Pinpoint the cell where the given text exists, returning its [X, Y] midpoint coordinate. 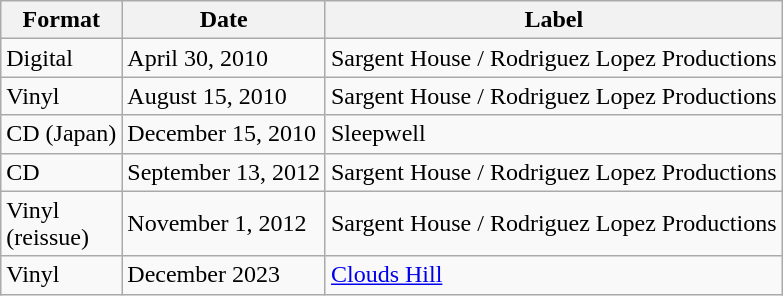
Date [224, 20]
Sleepwell [554, 134]
Format [62, 20]
August 15, 2010 [224, 96]
November 1, 2012 [224, 224]
Label [554, 20]
April 30, 2010 [224, 58]
CD [62, 172]
December 2023 [224, 275]
September 13, 2012 [224, 172]
CD (Japan) [62, 134]
Clouds Hill [554, 275]
December 15, 2010 [224, 134]
Digital [62, 58]
Vinyl(reissue) [62, 224]
